Return [X, Y] of the center of cell containing provided text 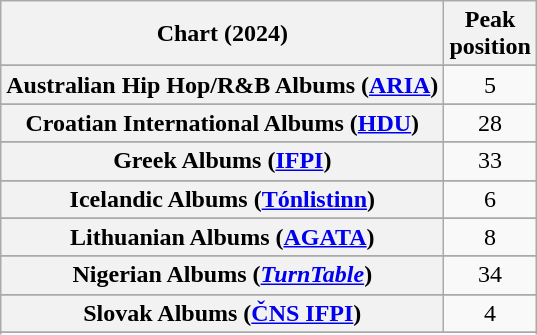
Peakposition [490, 34]
6 [490, 199]
33 [490, 161]
Slovak Albums (ČNS IFPI) [222, 313]
Lithuanian Albums (AGATA) [222, 237]
8 [490, 237]
Icelandic Albums (Tónlistinn) [222, 199]
Chart (2024) [222, 34]
28 [490, 123]
34 [490, 275]
4 [490, 313]
Nigerian Albums (TurnTable) [222, 275]
Greek Albums (IFPI) [222, 161]
Australian Hip Hop/R&B Albums (ARIA) [222, 85]
5 [490, 85]
Croatian International Albums (HDU) [222, 123]
